Capture the cell that displays the provided text and extract its [x, y] central coordinate. 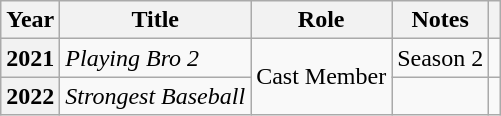
Playing Bro 2 [156, 58]
Notes [440, 20]
Role [322, 20]
2021 [30, 58]
Cast Member [322, 77]
2022 [30, 96]
Title [156, 20]
Season 2 [440, 58]
Strongest Baseball [156, 96]
Year [30, 20]
